Return [X, Y] of the center of cell containing provided text 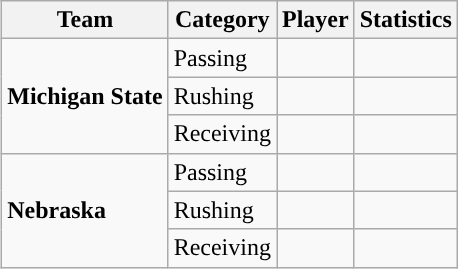
Michigan State [85, 96]
Nebraska [85, 210]
Statistics [406, 20]
Category [222, 20]
Team [85, 20]
Player [315, 20]
